Search for the cell housing the specified text and yield its [x, y] center coordinate. 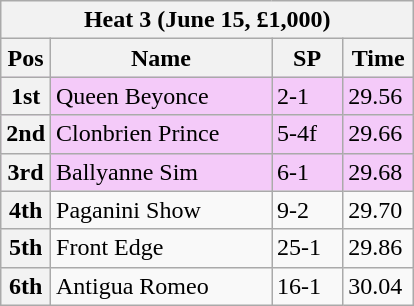
5th [26, 248]
29.70 [378, 210]
4th [26, 210]
29.66 [378, 134]
Heat 3 (June 15, £1,000) [208, 20]
9-2 [308, 210]
5-4f [308, 134]
Pos [26, 58]
2nd [26, 134]
2-1 [308, 96]
3rd [26, 172]
6-1 [308, 172]
Time [378, 58]
30.04 [378, 286]
29.56 [378, 96]
Paganini Show [162, 210]
29.86 [378, 248]
Front Edge [162, 248]
16-1 [308, 286]
Ballyanne Sim [162, 172]
6th [26, 286]
25-1 [308, 248]
1st [26, 96]
SP [308, 58]
Queen Beyonce [162, 96]
29.68 [378, 172]
Antigua Romeo [162, 286]
Name [162, 58]
Clonbrien Prince [162, 134]
